Determine the (x, y) coordinate at the center of the cell enclosing the given text.  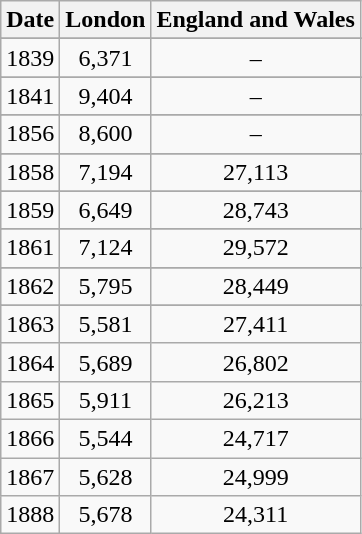
London (106, 20)
1865 (30, 400)
Date (30, 20)
6,649 (106, 210)
5,795 (106, 286)
7,124 (106, 248)
1867 (30, 477)
England and Wales (256, 20)
5,911 (106, 400)
29,572 (256, 248)
28,449 (256, 286)
1866 (30, 438)
1856 (30, 134)
5,678 (106, 515)
1862 (30, 286)
8,600 (106, 134)
1888 (30, 515)
27,411 (256, 324)
5,544 (106, 438)
1858 (30, 172)
9,404 (106, 96)
24,717 (256, 438)
1863 (30, 324)
7,194 (106, 172)
24,311 (256, 515)
5,689 (106, 362)
6,371 (106, 58)
1841 (30, 96)
1839 (30, 58)
28,743 (256, 210)
5,581 (106, 324)
26,802 (256, 362)
27,113 (256, 172)
26,213 (256, 400)
5,628 (106, 477)
1859 (30, 210)
24,999 (256, 477)
1861 (30, 248)
1864 (30, 362)
